Extract the [X, Y] coordinate from the center of the cell holding the provided text.  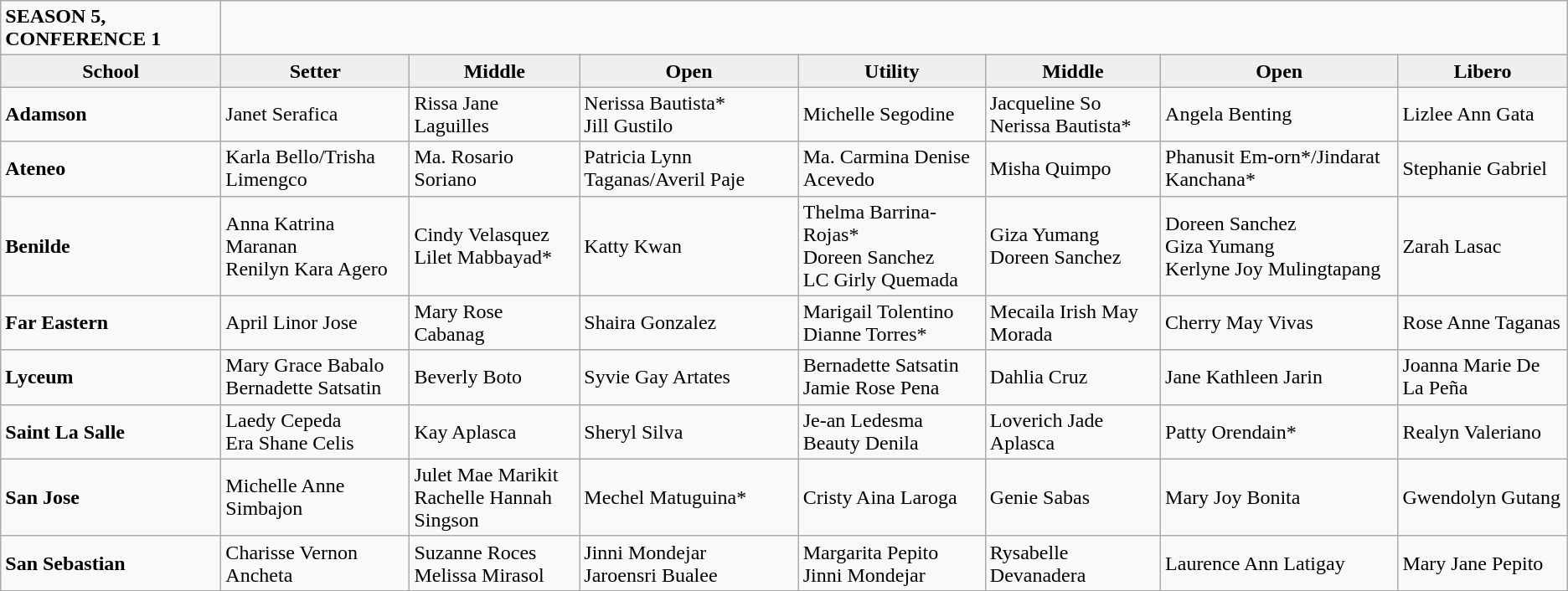
Suzanne RocesMelissa Mirasol [494, 563]
Mary Grace BabaloBernadette Satsatin [315, 377]
Rissa Jane Laguilles [494, 114]
Je-an LedesmaBeauty Denila [891, 432]
Genie Sabas [1072, 497]
Zarah Lasac [1483, 246]
Karla Bello/Trisha Limengco [315, 169]
Joanna Marie De La Peña [1483, 377]
Syvie Gay Artates [689, 377]
Adamson [111, 114]
Far Eastern [111, 323]
Mary Joy Bonita [1280, 497]
Mechel Matuguina* [689, 497]
Lyceum [111, 377]
Cristy Aina Laroga [891, 497]
Realyn Valeriano [1483, 432]
Jinni MondejarJaroensri Bualee [689, 563]
Ma. Carmina Denise Acevedo [891, 169]
Setter [315, 71]
Cindy VelasquezLilet Mabbayad* [494, 246]
San Jose [111, 497]
Marigail TolentinoDianne Torres* [891, 323]
Utility [891, 71]
Janet Serafica [315, 114]
Michelle Anne Simbajon [315, 497]
Ma. Rosario Soriano [494, 169]
Laedy CepedaEra Shane Celis [315, 432]
Shaira Gonzalez [689, 323]
Sheryl Silva [689, 432]
Rysabelle Devanadera [1072, 563]
Cherry May Vivas [1280, 323]
Stephanie Gabriel [1483, 169]
Mary Jane Pepito [1483, 563]
Ateneo [111, 169]
Patricia Lynn Taganas/Averil Paje [689, 169]
Phanusit Em-orn*/Jindarat Kanchana* [1280, 169]
Giza YumangDoreen Sanchez [1072, 246]
Bernadette SatsatinJamie Rose Pena [891, 377]
Mary Rose Cabanag [494, 323]
Gwendolyn Gutang [1483, 497]
Rose Anne Taganas [1483, 323]
Thelma Barrina-Rojas*Doreen SanchezLC Girly Quemada [891, 246]
Lizlee Ann Gata [1483, 114]
School [111, 71]
Katty Kwan [689, 246]
Margarita PepitoJinni Mondejar [891, 563]
Dahlia Cruz [1072, 377]
Misha Quimpo [1072, 169]
Michelle Segodine [891, 114]
Patty Orendain* [1280, 432]
Loverich Jade Aplasca [1072, 432]
Beverly Boto [494, 377]
Julet Mae MarikitRachelle Hannah Singson [494, 497]
Charisse Vernon Ancheta [315, 563]
Benilde [111, 246]
Mecaila Irish May Morada [1072, 323]
SEASON 5, CONFERENCE 1 [111, 28]
Jane Kathleen Jarin [1280, 377]
Angela Benting [1280, 114]
Jacqueline SoNerissa Bautista* [1072, 114]
Libero [1483, 71]
Laurence Ann Latigay [1280, 563]
April Linor Jose [315, 323]
Nerissa Bautista*Jill Gustilo [689, 114]
Doreen SanchezGiza YumangKerlyne Joy Mulingtapang [1280, 246]
Kay Aplasca [494, 432]
Anna Katrina MarananRenilyn Kara Agero [315, 246]
Saint La Salle [111, 432]
San Sebastian [111, 563]
